Find where the given text appears and provide that cell's center as [X, Y] coordinate. 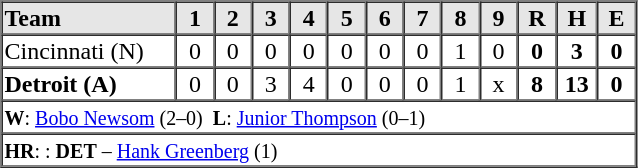
13 [578, 84]
6 [385, 18]
R [536, 18]
Detroit (A) [89, 84]
Cincinnati (N) [89, 50]
HR: : DET – Hank Greenberg (1) [319, 150]
H [578, 18]
Team [89, 18]
5 [347, 18]
x [499, 84]
7 [423, 18]
2 [233, 18]
W: Bobo Newsom (2–0) L: Junior Thompson (0–1) [319, 116]
9 [499, 18]
E [616, 18]
